Scan for the cell matching the given text and deliver its (X, Y) coordinate at center. 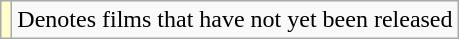
Denotes films that have not yet been released (235, 20)
